Pinpoint the cell where the given text exists, returning its [x, y] midpoint coordinate. 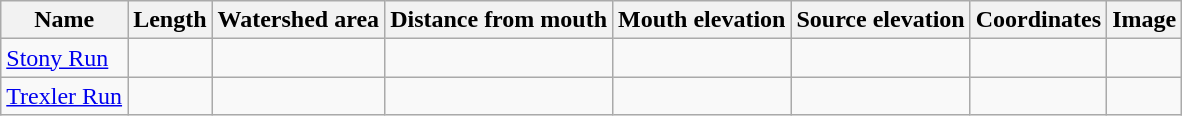
Distance from mouth [499, 20]
Name [64, 20]
Watershed area [298, 20]
Trexler Run [64, 96]
Source elevation [880, 20]
Stony Run [64, 58]
Image [1144, 20]
Length [170, 20]
Coordinates [1038, 20]
Mouth elevation [702, 20]
